Find where the given text appears and provide that cell's center as (X, Y) coordinate. 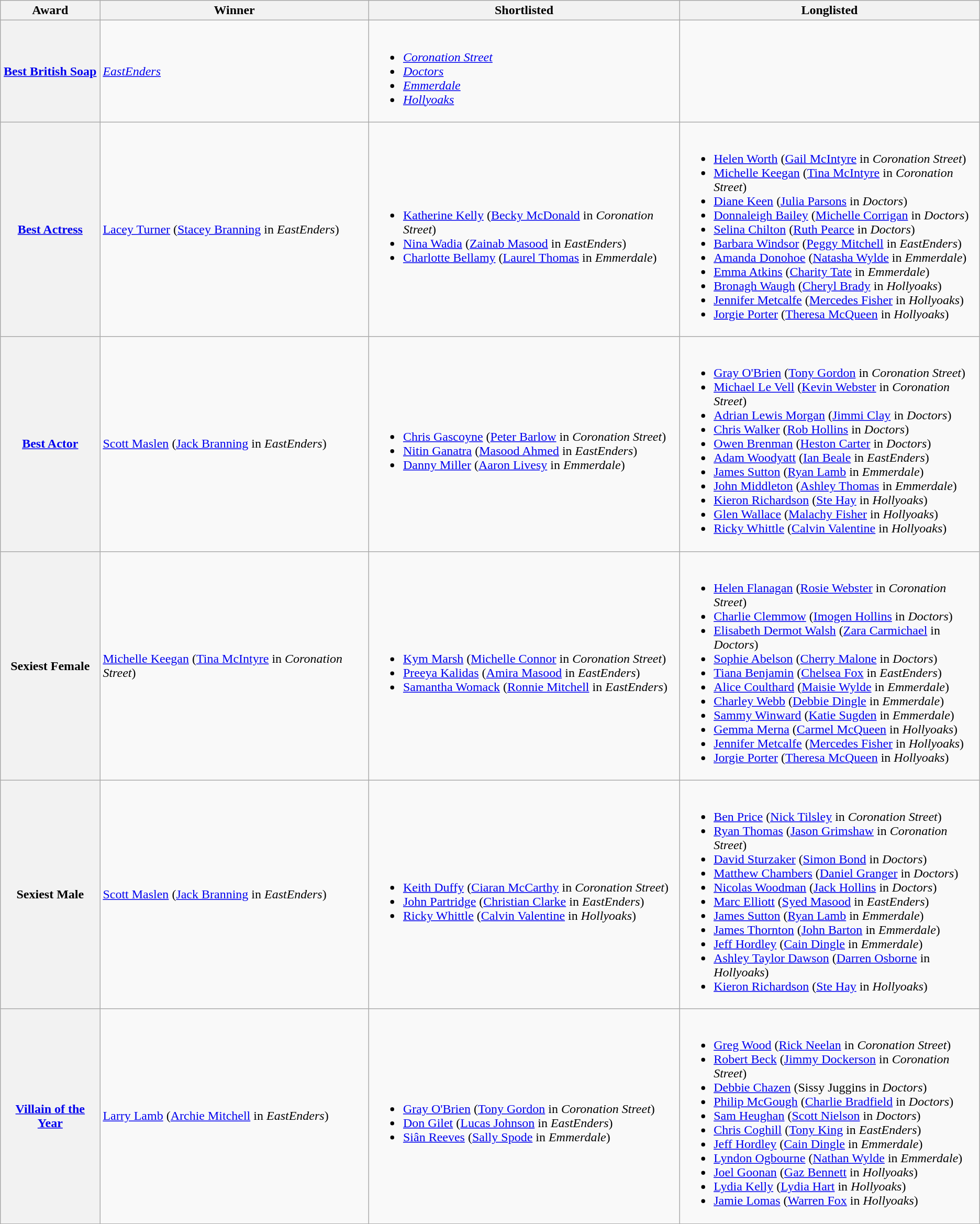
Larry Lamb (Archie Mitchell in EastEnders) (235, 1116)
Coronation StreetDoctorsEmmerdaleHollyoaks (524, 71)
Chris Gascoyne (Peter Barlow in Coronation Street)Nitin Ganatra (Masood Ahmed in EastEnders)Danny Miller (Aaron Livesy in Emmerdale) (524, 444)
Lacey Turner (Stacey Branning in EastEnders) (235, 229)
Shortlisted (524, 10)
Michelle Keegan (Tina McIntyre in Coronation Street) (235, 666)
Sexiest Female (50, 666)
Gray O'Brien (Tony Gordon in Coronation Street)Don Gilet (Lucas Johnson in EastEnders)Siân Reeves (Sally Spode in Emmerdale) (524, 1116)
EastEnders (235, 71)
Winner (235, 10)
Kym Marsh (Michelle Connor in Coronation Street)Preeya Kalidas (Amira Masood in EastEnders)Samantha Womack (Ronnie Mitchell in EastEnders) (524, 666)
Keith Duffy (Ciaran McCarthy in Coronation Street)John Partridge (Christian Clarke in EastEnders)Ricky Whittle (Calvin Valentine in Hollyoaks) (524, 894)
Longlisted (830, 10)
Best British Soap (50, 71)
Best Actor (50, 444)
Villain of the Year (50, 1116)
Award (50, 10)
Katherine Kelly (Becky McDonald in Coronation Street)Nina Wadia (Zainab Masood in EastEnders)Charlotte Bellamy (Laurel Thomas in Emmerdale) (524, 229)
Best Actress (50, 229)
Sexiest Male (50, 894)
